Provide the [x, y] coordinate of the cell's center where the given text is located.  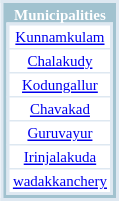
Irinjalakuda [60, 157]
Kunnamkulam [60, 36]
Guruvayur [60, 133]
wadakkanchery [60, 182]
Kodungallur [60, 85]
Municipalities Kunnamkulam Chalakudy Kodungallur Chavakad Guruvayur Irinjalakuda wadakkanchery [60, 101]
Chalakudy [60, 61]
Chavakad [60, 109]
